Detect which cell encompasses the target text, then output its (x, y) center coordinate. 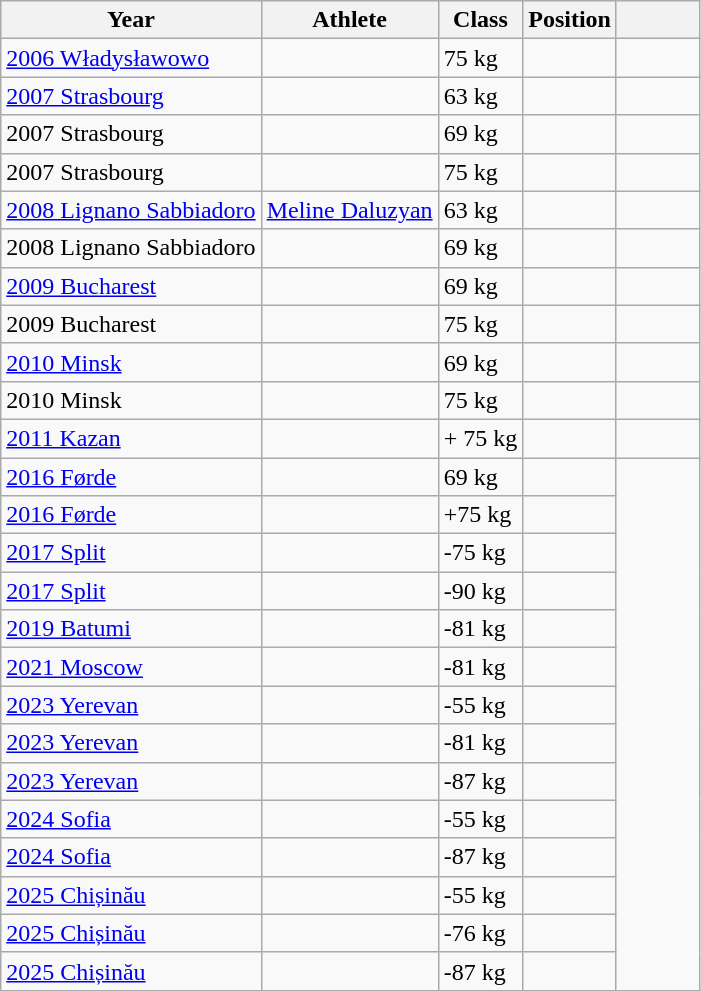
Athlete (350, 20)
+75 kg (480, 515)
Position (570, 20)
Class (480, 20)
+ 75 kg (480, 438)
-90 kg (480, 591)
2011 Kazan (131, 438)
-76 kg (480, 933)
Year (131, 20)
-75 kg (480, 553)
2021 Moscow (131, 667)
2019 Batumi (131, 629)
Meline Daluzyan (350, 210)
2006 Władysławowo (131, 58)
